Output the [x, y] coordinate of the center of the cell containing the given text.  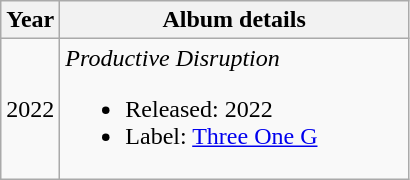
Year [30, 20]
Productive DisruptionReleased: 2022Label: Three One G [234, 109]
Album details [234, 20]
2022 [30, 109]
